Scan for the cell matching the given text and deliver its (x, y) coordinate at center. 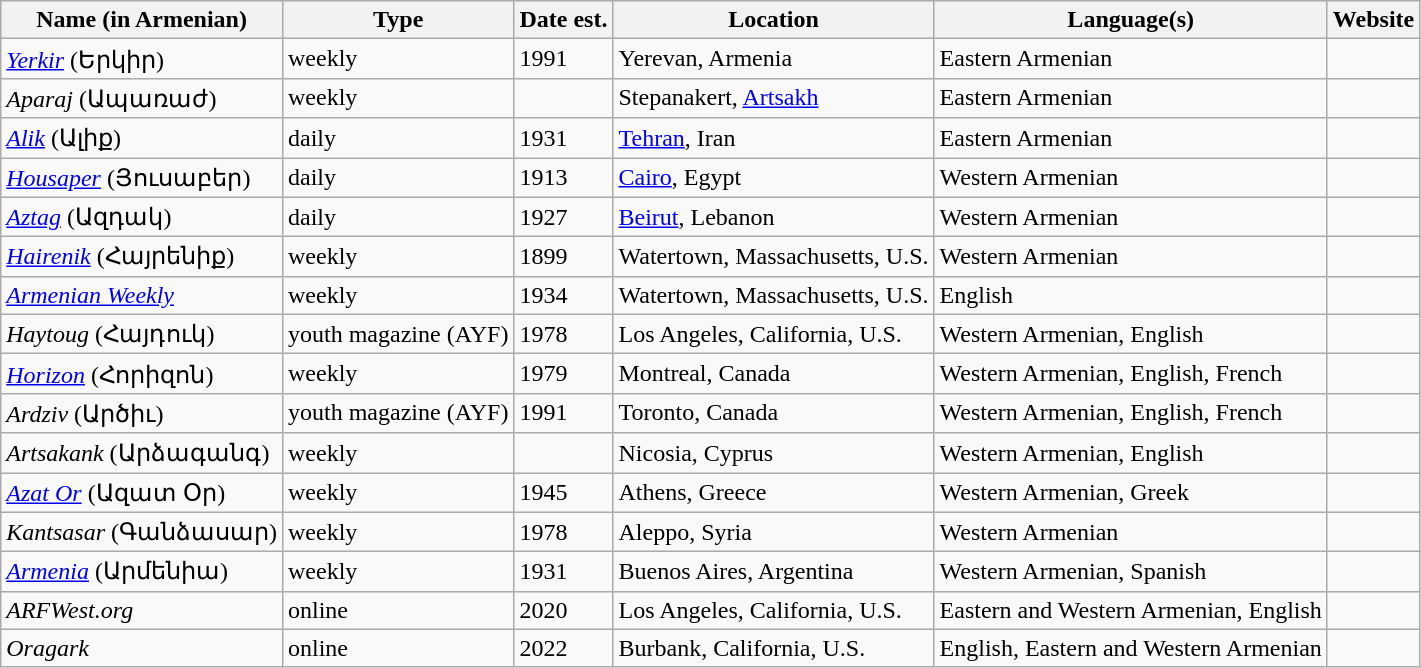
1945 (564, 492)
Montreal, Canada (774, 374)
Buenos Aires, Argentina (774, 572)
Hairenik (Հայրենիք) (142, 257)
Yerevan, Armenia (774, 59)
English, Eastern and Western Armenian (1130, 648)
Western Armenian, Greek (1130, 492)
Tehran, Iran (774, 138)
Eastern and Western Armenian, English (1130, 610)
Burbank, California, U.S. (774, 648)
ARFWest.org (142, 610)
Aparaj (Ապառաժ) (142, 98)
Yerkir (Երկիր) (142, 59)
1913 (564, 178)
Aztag (Ազդակ) (142, 217)
Website (1373, 20)
1979 (564, 374)
Location (774, 20)
Oragark (142, 648)
Stepanakert, Artsakh (774, 98)
Kantsasar (Գանձասար) (142, 532)
2020 (564, 610)
1927 (564, 217)
Ardziv (Արծիւ) (142, 413)
Nicosia, Cyprus (774, 453)
Azat Or (Ազատ Օր) (142, 492)
Type (398, 20)
Armenian Weekly (142, 295)
Armenia (Արմենիա) (142, 572)
Toronto, Canada (774, 413)
1899 (564, 257)
Housaper (Յուսաբեր) (142, 178)
Name (in Armenian) (142, 20)
Horizon (Հորիզոն) (142, 374)
1934 (564, 295)
Aleppo, Syria (774, 532)
Date est. (564, 20)
Western Armenian, Spanish (1130, 572)
Cairo, Egypt (774, 178)
Athens, Greece (774, 492)
2022 (564, 648)
English (1130, 295)
Alik (Ալիք) (142, 138)
Beirut, Lebanon (774, 217)
Haytoug (Հայդուկ) (142, 334)
Language(s) (1130, 20)
Artsakank (Արձագանգ) (142, 453)
